For the text-containing cell, return its midpoint in (x, y) coordinate format. 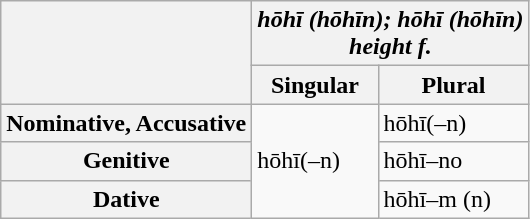
Singular (315, 85)
hōhī–no (454, 161)
Dative (126, 199)
hōhī–m (n) (454, 199)
Plural (454, 85)
Nominative, Accusative (126, 123)
hōhī (hōhīn); hōhī (hōhīn) height f. (390, 34)
Genitive (126, 161)
